For the text-containing cell, return its midpoint in (x, y) coordinate format. 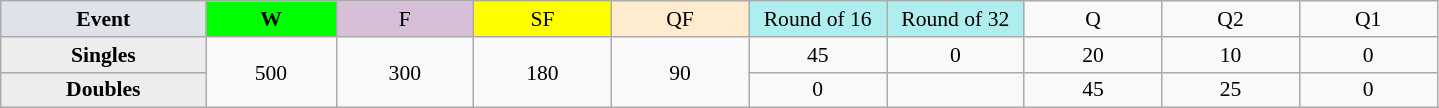
F (405, 19)
Q2 (1231, 19)
25 (1231, 90)
20 (1093, 55)
Q1 (1368, 19)
Round of 32 (955, 19)
SF (543, 19)
500 (271, 72)
Doubles (104, 90)
Singles (104, 55)
QF (680, 19)
W (271, 19)
10 (1231, 55)
Round of 16 (818, 19)
Q (1093, 19)
180 (543, 72)
90 (680, 72)
300 (405, 72)
Event (104, 19)
